Find where the given text appears and provide that cell's center as (X, Y) coordinate. 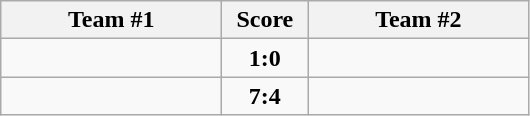
Team #1 (112, 20)
1:0 (265, 58)
Score (265, 20)
Team #2 (418, 20)
7:4 (265, 96)
